Detect which cell encompasses the target text, then output its (X, Y) center coordinate. 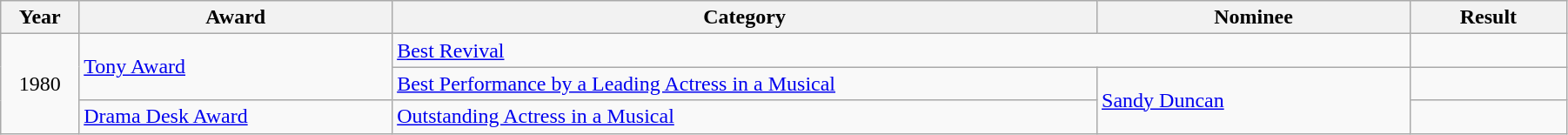
Outstanding Actress in a Musical (745, 117)
Sandy Duncan (1254, 100)
Tony Award (236, 67)
Award (236, 17)
1980 (40, 84)
Drama Desk Award (236, 117)
Nominee (1254, 17)
Result (1488, 17)
Category (745, 17)
Year (40, 17)
Best Revival (901, 51)
Best Performance by a Leading Actress in a Musical (745, 84)
